Locate the cell with the specified text and output its (x, y) center coordinate. 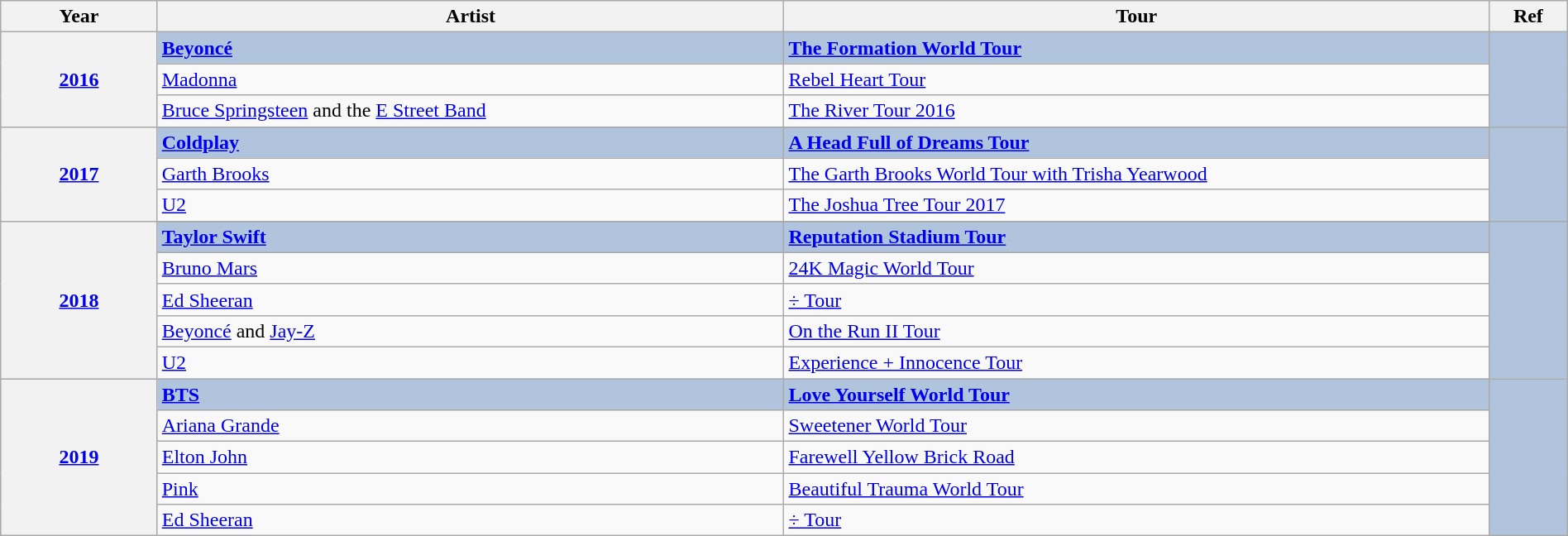
Rebel Heart Tour (1136, 79)
The Formation World Tour (1136, 48)
Ref (1528, 17)
Experience + Innocence Tour (1136, 362)
2018 (79, 299)
Garth Brooks (471, 174)
Beyoncé and Jay-Z (471, 331)
Love Yourself World Tour (1136, 395)
Year (79, 17)
Pink (471, 489)
Madonna (471, 79)
The Garth Brooks World Tour with Trisha Yearwood (1136, 174)
Farewell Yellow Brick Road (1136, 457)
Beyoncé (471, 48)
Artist (471, 17)
2019 (79, 457)
2016 (79, 79)
Ariana Grande (471, 426)
24K Magic World Tour (1136, 268)
Tour (1136, 17)
Beautiful Trauma World Tour (1136, 489)
Taylor Swift (471, 237)
Sweetener World Tour (1136, 426)
The River Tour 2016 (1136, 111)
Bruce Springsteen and the E Street Band (471, 111)
Coldplay (471, 142)
2017 (79, 174)
On the Run II Tour (1136, 331)
Elton John (471, 457)
BTS (471, 395)
Bruno Mars (471, 268)
Reputation Stadium Tour (1136, 237)
The Joshua Tree Tour 2017 (1136, 205)
A Head Full of Dreams Tour (1136, 142)
